Detect which cell encompasses the target text, then output its [X, Y] center coordinate. 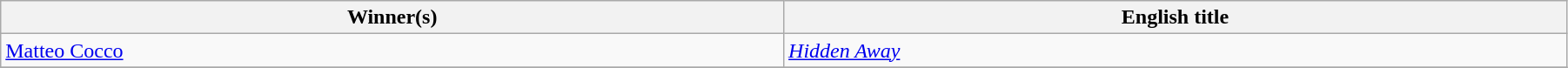
Matteo Cocco [392, 51]
English title [1176, 17]
Winner(s) [392, 17]
Hidden Away [1176, 51]
